Detect which cell encompasses the target text, then output its [X, Y] center coordinate. 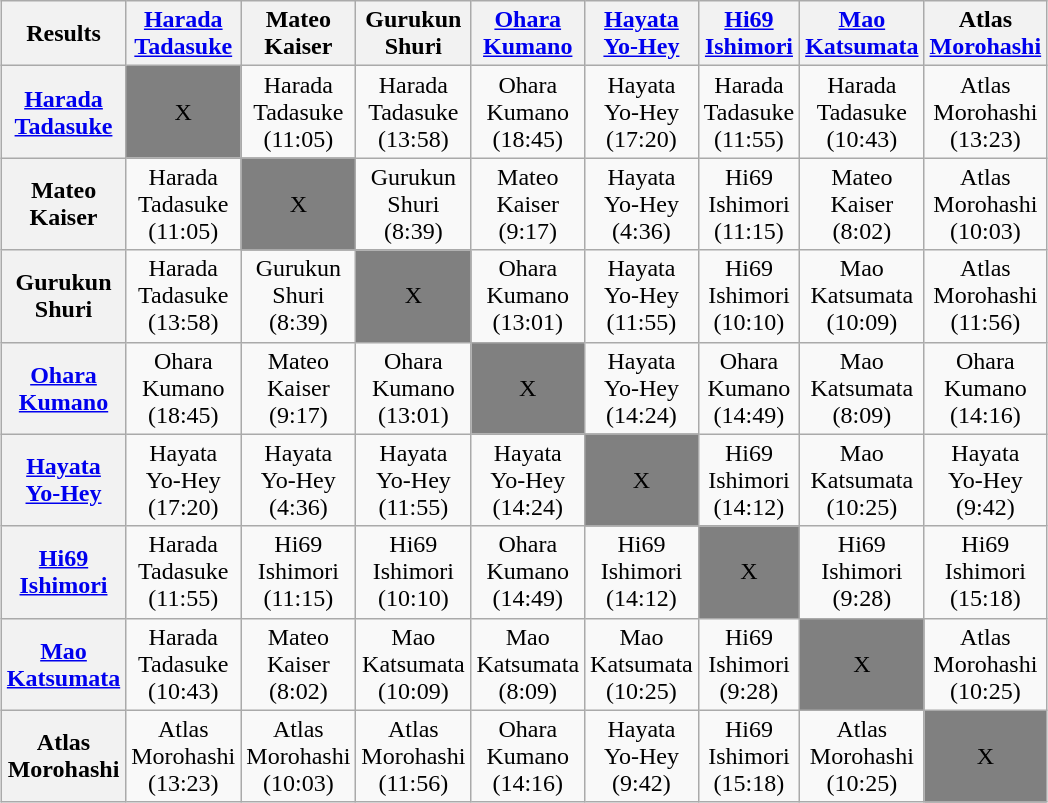
Results [63, 34]
